Extract the [x, y] coordinate from the center of the cell holding the provided text.  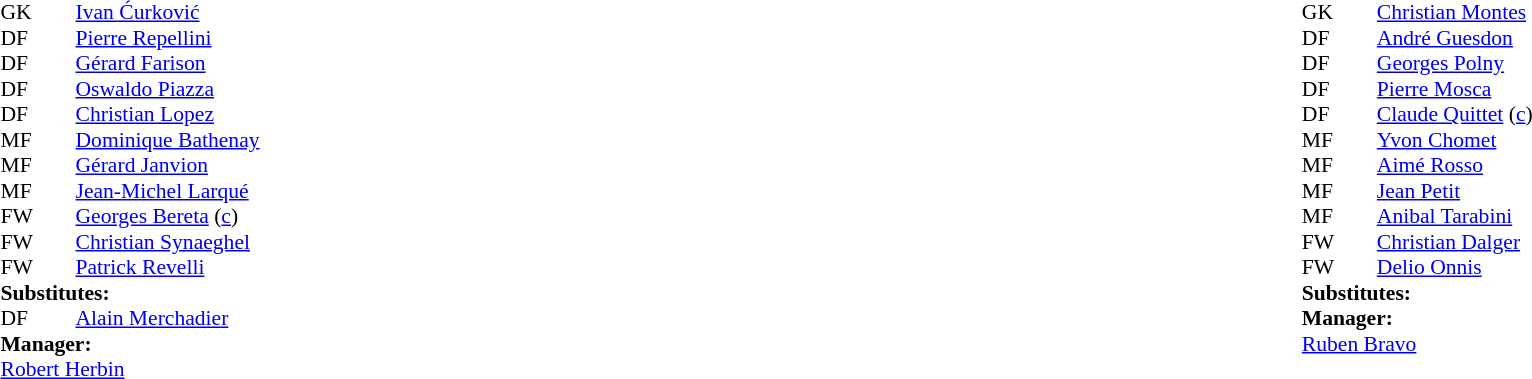
Ivan Ćurković [168, 13]
Manager: [130, 344]
Jean-Michel Larqué [168, 191]
Substitutes: [130, 293]
Patrick Revelli [168, 267]
Gérard Farison [168, 63]
Christian Lopez [168, 115]
Alain Merchadier [168, 319]
Oswaldo Piazza [168, 89]
Georges Bereta (c) [168, 217]
Dominique Bathenay [168, 140]
Gérard Janvion [168, 165]
Christian Synaeghel [168, 242]
Pierre Repellini [168, 38]
